For the text-containing cell, return its midpoint in (x, y) coordinate format. 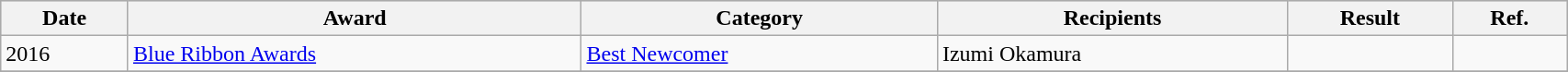
Blue Ribbon Awards (355, 54)
Izumi Okamura (1111, 54)
Best Newcomer (759, 54)
Recipients (1111, 18)
Award (355, 18)
Date (64, 18)
Ref. (1510, 18)
Result (1371, 18)
Category (759, 18)
2016 (64, 54)
